Capture the cell that displays the provided text and extract its (X, Y) central coordinate. 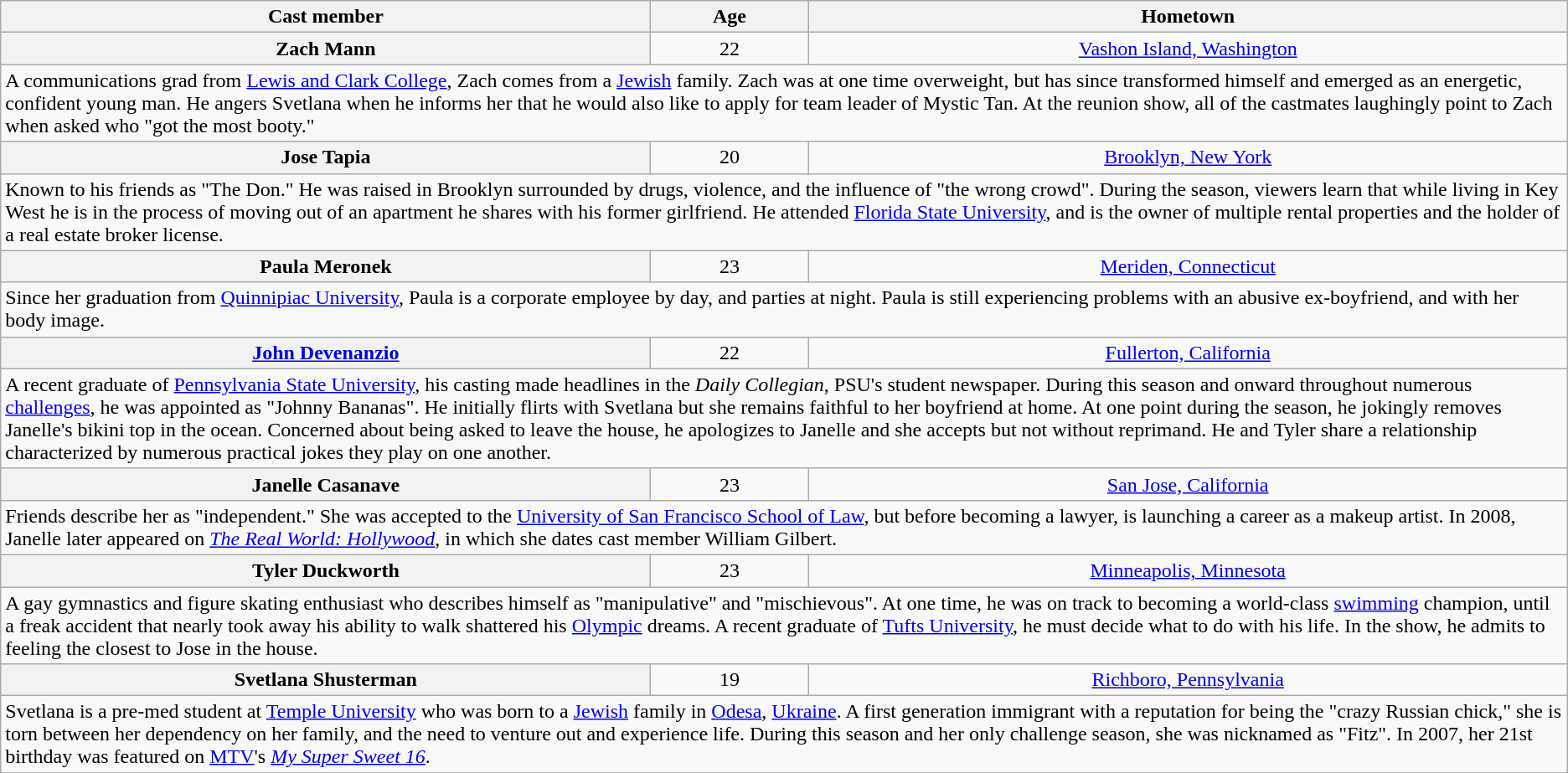
Minneapolis, Minnesota (1188, 570)
Paula Meronek (326, 266)
Svetlana Shusterman (326, 680)
Fullerton, California (1188, 353)
20 (730, 157)
John Devenanzio (326, 353)
Janelle Casanave (326, 484)
Tyler Duckworth (326, 570)
19 (730, 680)
Cast member (326, 17)
Brooklyn, New York (1188, 157)
Vashon Island, Washington (1188, 49)
Hometown (1188, 17)
Zach Mann (326, 49)
San Jose, California (1188, 484)
Jose Tapia (326, 157)
Meriden, Connecticut (1188, 266)
Richboro, Pennsylvania (1188, 680)
Age (730, 17)
